Return the [X, Y] coordinate for the center point of the cell that contains the specified text.  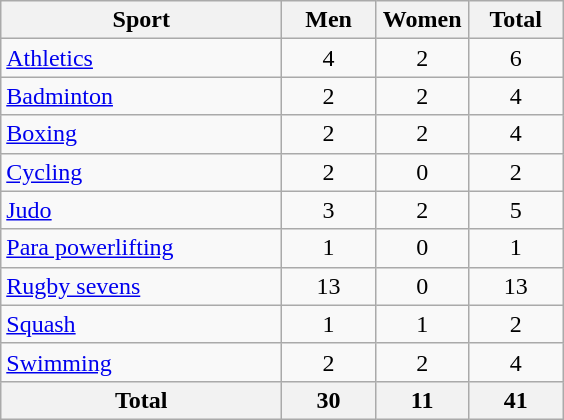
41 [516, 400]
30 [329, 400]
Rugby sevens [142, 286]
Squash [142, 324]
11 [422, 400]
Women [422, 20]
Cycling [142, 172]
3 [329, 210]
Athletics [142, 58]
Swimming [142, 362]
Boxing [142, 134]
Sport [142, 20]
5 [516, 210]
Badminton [142, 96]
6 [516, 58]
Men [329, 20]
Para powerlifting [142, 248]
Judo [142, 210]
